Identify which cell holds the provided text, then report its (x, y) central coordinate. 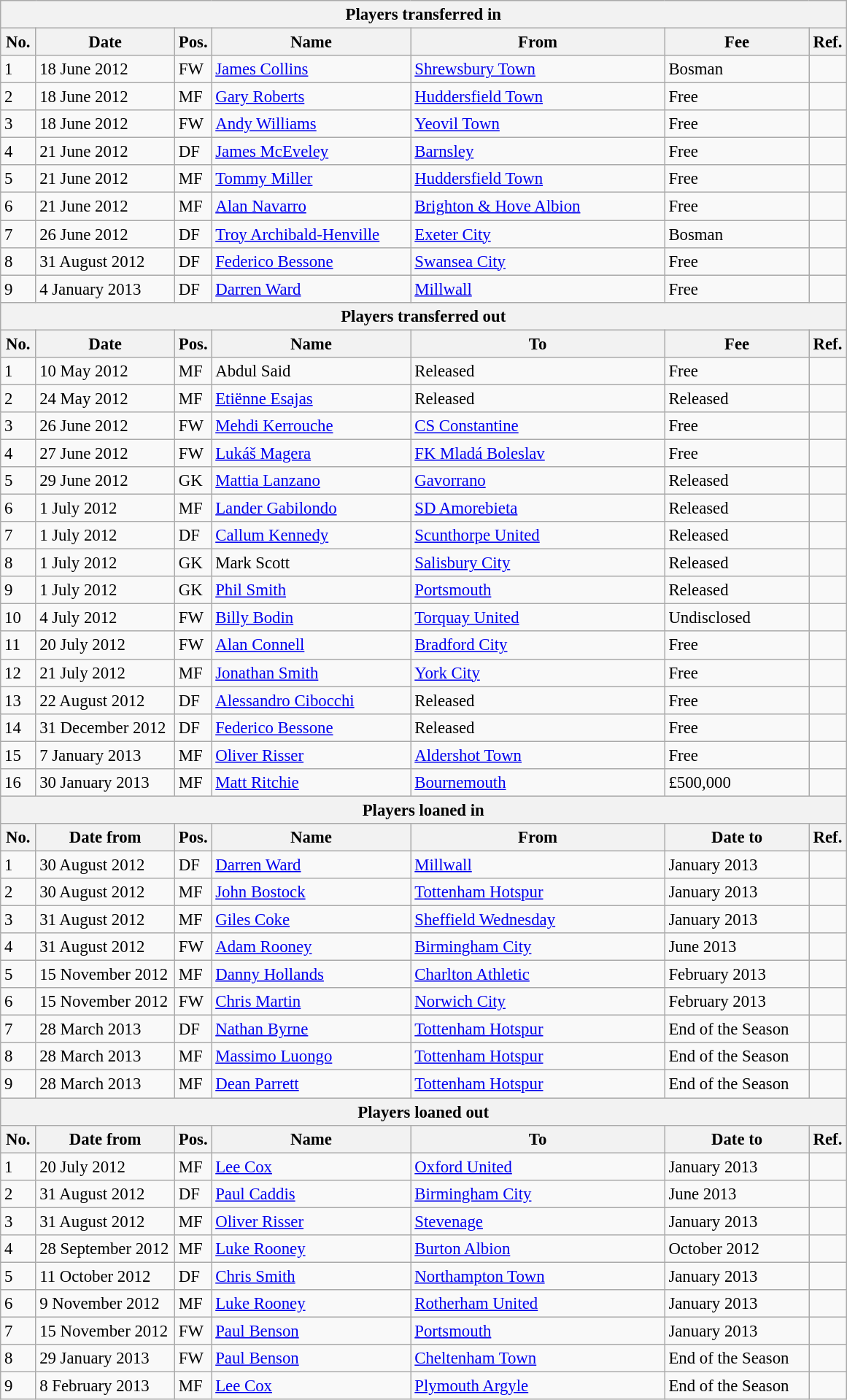
4 July 2012 (105, 618)
Billy Bodin (311, 618)
Callum Kennedy (311, 535)
James Collins (311, 69)
Yeovil Town (538, 124)
James McEveley (311, 152)
12 (18, 673)
13 (18, 700)
Torquay United (538, 618)
Rotherham United (538, 1304)
7 January 2013 (105, 755)
Charlton Athletic (538, 975)
CS Constantine (538, 426)
Bournemouth (538, 783)
30 January 2013 (105, 783)
Swansea City (538, 261)
Scunthorpe United (538, 535)
Mehdi Kerrouche (311, 426)
Shrewsbury Town (538, 69)
Lander Gabilondo (311, 508)
Etiënne Esajas (311, 398)
Alan Connell (311, 646)
Players transferred in (423, 15)
York City (538, 673)
Alessandro Cibocchi (311, 700)
Plymouth Argyle (538, 1386)
15 (18, 755)
Gary Roberts (311, 97)
Nathan Byrne (311, 1029)
Dean Parrett (311, 1084)
Troy Archibald-Henville (311, 234)
Tommy Miller (311, 179)
Abdul Said (311, 371)
24 May 2012 (105, 398)
October 2012 (737, 1249)
28 September 2012 (105, 1249)
Players transferred out (423, 316)
Mattia Lanzano (311, 481)
29 June 2012 (105, 481)
Andy Williams (311, 124)
Salisbury City (538, 563)
FK Mladá Boleslav (538, 453)
Stevenage (538, 1221)
Phil Smith (311, 590)
8 February 2013 (105, 1386)
Chris Martin (311, 1002)
11 (18, 646)
Exeter City (538, 234)
4 January 2013 (105, 289)
21 July 2012 (105, 673)
9 November 2012 (105, 1304)
Alan Navarro (311, 206)
Undisclosed (737, 618)
John Bostock (311, 892)
31 December 2012 (105, 727)
10 May 2012 (105, 371)
10 (18, 618)
16 (18, 783)
27 June 2012 (105, 453)
Barnsley (538, 152)
Danny Hollands (311, 975)
Massimo Luongo (311, 1057)
Mark Scott (311, 563)
Sheffield Wednesday (538, 920)
29 January 2013 (105, 1358)
14 (18, 727)
£500,000 (737, 783)
Players loaned in (423, 810)
Brighton & Hove Albion (538, 206)
SD Amorebieta (538, 508)
11 October 2012 (105, 1276)
Chris Smith (311, 1276)
Adam Rooney (311, 947)
Northampton Town (538, 1276)
22 August 2012 (105, 700)
Oxford United (538, 1167)
Paul Caddis (311, 1194)
Burton Albion (538, 1249)
Gavorrano (538, 481)
Bradford City (538, 646)
Giles Coke (311, 920)
Cheltenham Town (538, 1358)
Matt Ritchie (311, 783)
Players loaned out (423, 1112)
Aldershot Town (538, 755)
Jonathan Smith (311, 673)
Lukáš Magera (311, 453)
Norwich City (538, 1002)
